Search for the cell housing the specified text and yield its [X, Y] center coordinate. 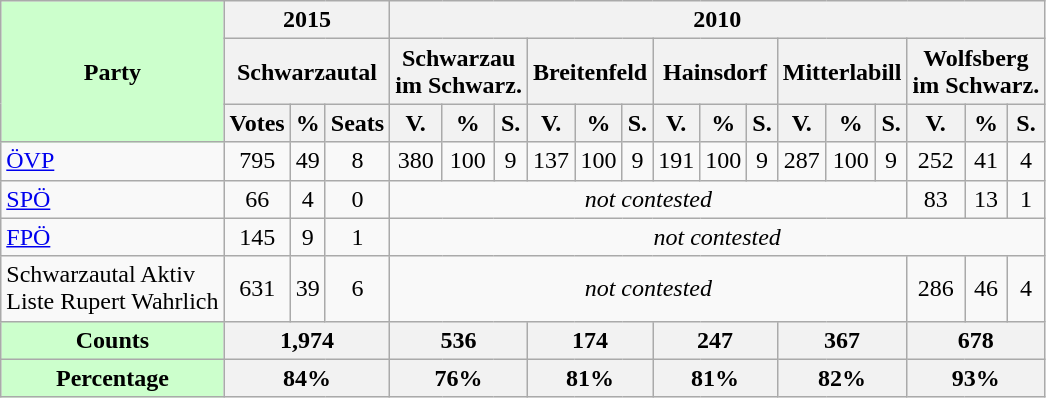
252 [936, 161]
1,974 [307, 340]
380 [416, 161]
536 [459, 340]
ÖVP [112, 161]
Wolfsbergim Schwarz. [976, 72]
191 [676, 161]
84% [307, 378]
Party [112, 72]
2010 [718, 20]
Hainsdorf [716, 72]
Counts [112, 340]
46 [986, 288]
145 [257, 237]
8 [357, 161]
83 [936, 199]
13 [986, 199]
39 [308, 288]
Percentage [112, 378]
Schwarzautal [307, 72]
678 [976, 340]
Mitterlabill [842, 72]
631 [257, 288]
286 [936, 288]
174 [590, 340]
82% [842, 378]
0 [357, 199]
66 [257, 199]
6 [357, 288]
2015 [307, 20]
41 [986, 161]
795 [257, 161]
SPÖ [112, 199]
367 [842, 340]
Votes [257, 123]
Schwarzauim Schwarz. [459, 72]
287 [802, 161]
93% [976, 378]
Breitenfeld [590, 72]
49 [308, 161]
Schwarzautal AktivListe Rupert Wahrlich [112, 288]
Seats [357, 123]
247 [716, 340]
FPÖ [112, 237]
76% [459, 378]
137 [550, 161]
